Pinpoint the cell where the given text exists, returning its [X, Y] midpoint coordinate. 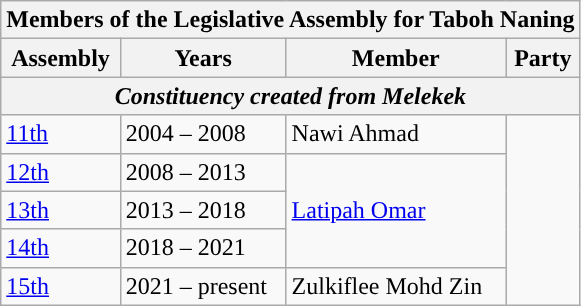
Member [396, 58]
11th [60, 134]
Assembly [60, 58]
Years [203, 58]
2021 – present [203, 286]
2008 – 2013 [203, 172]
13th [60, 210]
2004 – 2008 [203, 134]
Members of the Legislative Assembly for Taboh Naning [290, 20]
12th [60, 172]
Latipah Omar [396, 210]
2013 – 2018 [203, 210]
Constituency created from Melekek [290, 96]
2018 – 2021 [203, 248]
Party [543, 58]
Nawi Ahmad [396, 134]
Zulkiflee Mohd Zin [396, 286]
14th [60, 248]
15th [60, 286]
